Identify which cell holds the provided text, then report its [x, y] central coordinate. 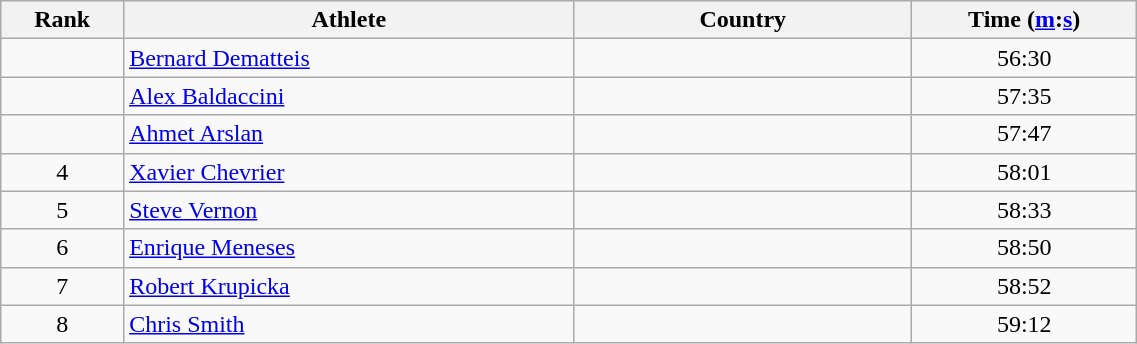
4 [62, 172]
Rank [62, 20]
56:30 [1024, 58]
58:01 [1024, 172]
Ahmet Arslan [349, 134]
58:50 [1024, 248]
Time (m:s) [1024, 20]
6 [62, 248]
Alex Baldaccini [349, 96]
58:33 [1024, 210]
59:12 [1024, 324]
8 [62, 324]
7 [62, 286]
Enrique Meneses [349, 248]
57:47 [1024, 134]
5 [62, 210]
Xavier Chevrier [349, 172]
58:52 [1024, 286]
Chris Smith [349, 324]
57:35 [1024, 96]
Bernard Dematteis [349, 58]
Steve Vernon [349, 210]
Country [743, 20]
Athlete [349, 20]
Robert Krupicka [349, 286]
